Find where the given text appears and provide that cell's center as [X, Y] coordinate. 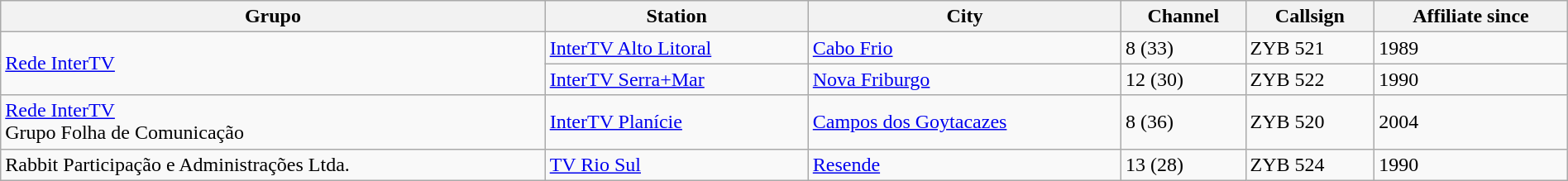
13 (28) [1184, 164]
Station [676, 17]
Rede InterTV [273, 64]
8 (36) [1184, 122]
Grupo [273, 17]
Nova Friburgo [964, 79]
Channel [1184, 17]
Campos dos Goytacazes [964, 122]
ZYB 521 [1310, 48]
Rede InterTV Grupo Folha de Comunicação [273, 122]
InterTV Serra+Mar [676, 79]
2004 [1471, 122]
InterTV Alto Litoral [676, 48]
InterTV Planície [676, 122]
Callsign [1310, 17]
City [964, 17]
Resende [964, 164]
Cabo Frio [964, 48]
1989 [1471, 48]
Rabbit Participação e Administrações Ltda. [273, 164]
8 (33) [1184, 48]
TV Rio Sul [676, 164]
ZYB 520 [1310, 122]
Affiliate since [1471, 17]
ZYB 522 [1310, 79]
12 (30) [1184, 79]
ZYB 524 [1310, 164]
